Provide the (x, y) coordinate of the cell's center where the given text is located.  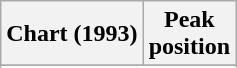
Chart (1993) (72, 34)
Peakposition (189, 34)
